Provide the (x, y) coordinate of the cell's center where the given text is located.  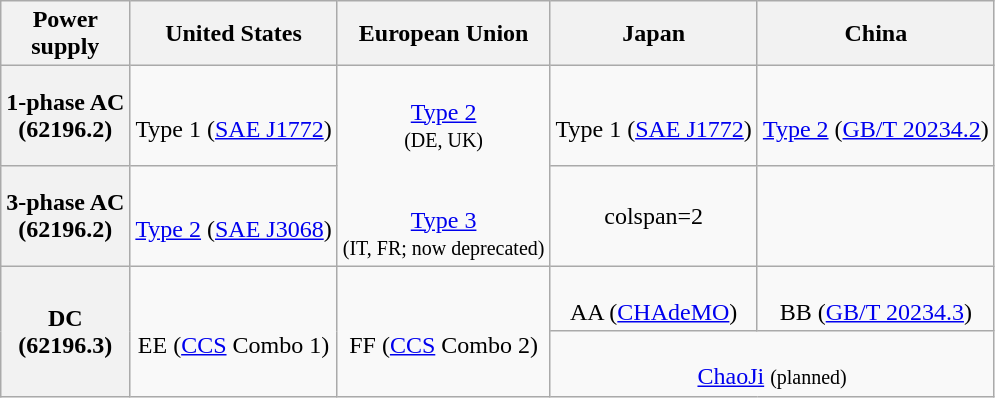
Type 2(DE, UK) Type 3(IT, FR; now deprecated) (444, 166)
United States (234, 34)
Type 2 (SAE J3068) (234, 216)
EE (CCS Combo 1) (234, 331)
BB (GB/T 20234.3) (876, 298)
colspan=2 (654, 216)
DC(62196.3) (66, 331)
ChaoJi (planned) (772, 364)
China (876, 34)
3-phase AC(62196.2) (66, 216)
Power supply (66, 34)
Type 2 (GB/T 20234.2) (876, 116)
European Union (444, 34)
AA (CHAdeMO) (654, 298)
Japan (654, 34)
1-phase AC(62196.2) (66, 116)
FF (CCS Combo 2) (444, 331)
